For the text-containing cell, return its midpoint in (x, y) coordinate format. 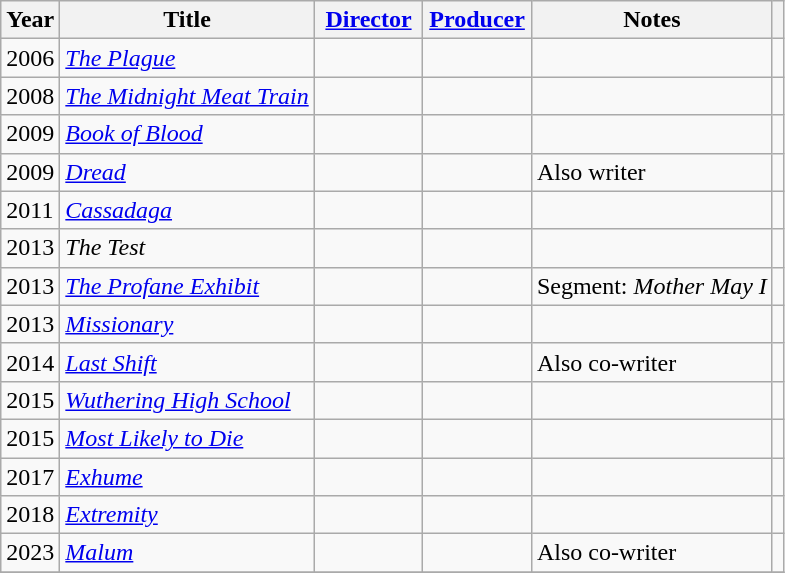
Missionary (187, 324)
The Plague (187, 58)
Title (187, 20)
The Test (187, 248)
Year (30, 20)
Malum (187, 553)
Book of Blood (187, 134)
2017 (30, 477)
Exhume (187, 477)
Director (368, 20)
2014 (30, 362)
Segment: Mother May I (652, 286)
Wuthering High School (187, 400)
Extremity (187, 515)
2023 (30, 553)
2011 (30, 210)
Most Likely to Die (187, 438)
Cassadaga (187, 210)
Last Shift (187, 362)
Also writer (652, 172)
The Midnight Meat Train (187, 96)
2008 (30, 96)
Notes (652, 20)
Dread (187, 172)
Producer (478, 20)
2006 (30, 58)
2018 (30, 515)
The Profane Exhibit (187, 286)
